Find where the given text appears and provide that cell's center as [x, y] coordinate. 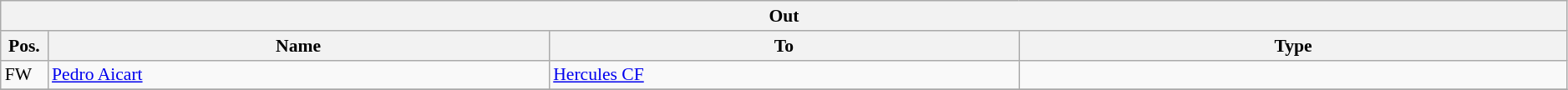
Pedro Aicart [298, 75]
FW [24, 75]
Type [1293, 46]
To [784, 46]
Name [298, 46]
Out [784, 16]
Pos. [24, 46]
Hercules CF [784, 75]
